Extract the (X, Y) coordinate from the center of the cell holding the provided text.  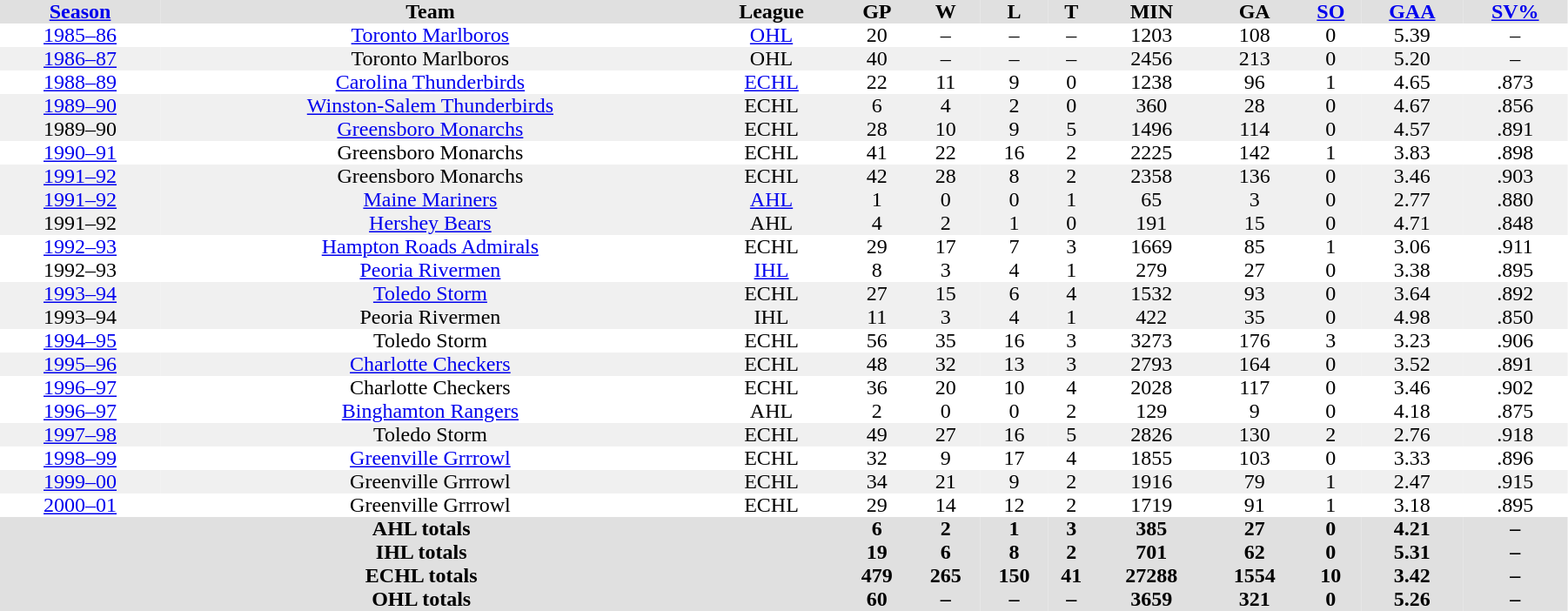
3.83 (1411, 153)
.850 (1515, 317)
4.67 (1411, 106)
1986–87 (80, 59)
117 (1255, 388)
1532 (1152, 294)
.903 (1515, 176)
1998–99 (80, 458)
19 (877, 552)
1203 (1152, 35)
GA (1255, 12)
1554 (1255, 576)
.918 (1515, 435)
14 (945, 505)
142 (1255, 153)
1995–96 (80, 364)
12 (1015, 505)
.911 (1515, 247)
2000–01 (80, 505)
3.42 (1411, 576)
1855 (1152, 458)
191 (1152, 223)
2.47 (1411, 482)
3.06 (1411, 247)
3.18 (1411, 505)
3273 (1152, 341)
49 (877, 435)
League (772, 12)
IHL totals (421, 552)
136 (1255, 176)
213 (1255, 59)
Carolina Thunderbirds (430, 82)
103 (1255, 458)
5.39 (1411, 35)
479 (877, 576)
2358 (1152, 176)
5.20 (1411, 59)
GAA (1411, 12)
85 (1255, 247)
.873 (1515, 82)
1994–95 (80, 341)
176 (1255, 341)
.892 (1515, 294)
48 (877, 364)
321 (1255, 599)
Team (430, 12)
3659 (1152, 599)
Binghamton Rangers (430, 411)
.915 (1515, 482)
79 (1255, 482)
.896 (1515, 458)
2826 (1152, 435)
2793 (1152, 364)
L (1015, 12)
.856 (1515, 106)
1999–00 (80, 482)
1985–86 (80, 35)
91 (1255, 505)
13 (1015, 364)
.848 (1515, 223)
36 (877, 388)
4.21 (1411, 529)
3.52 (1411, 364)
Season (80, 12)
1916 (1152, 482)
21 (945, 482)
164 (1255, 364)
ECHL totals (421, 576)
62 (1255, 552)
1988–89 (80, 82)
4.18 (1411, 411)
W (945, 12)
Hershey Bears (430, 223)
SV% (1515, 12)
93 (1255, 294)
701 (1152, 552)
265 (945, 576)
SO (1330, 12)
Maine Mariners (430, 200)
60 (877, 599)
40 (877, 59)
27288 (1152, 576)
422 (1152, 317)
130 (1255, 435)
Winston-Salem Thunderbirds (430, 106)
114 (1255, 129)
3.38 (1411, 270)
360 (1152, 106)
4.71 (1411, 223)
56 (877, 341)
2028 (1152, 388)
3.23 (1411, 341)
3.64 (1411, 294)
1238 (1152, 82)
OHL totals (421, 599)
279 (1152, 270)
1719 (1152, 505)
Hampton Roads Admirals (430, 247)
4.57 (1411, 129)
AHL totals (421, 529)
42 (877, 176)
1990–91 (80, 153)
2225 (1152, 153)
3.33 (1411, 458)
129 (1152, 411)
96 (1255, 82)
.898 (1515, 153)
.880 (1515, 200)
T (1072, 12)
5.26 (1411, 599)
MIN (1152, 12)
4.98 (1411, 317)
1997–98 (80, 435)
1496 (1152, 129)
.902 (1515, 388)
2.77 (1411, 200)
5.31 (1411, 552)
2456 (1152, 59)
2.76 (1411, 435)
34 (877, 482)
.906 (1515, 341)
108 (1255, 35)
1669 (1152, 247)
385 (1152, 529)
4.65 (1411, 82)
.875 (1515, 411)
150 (1015, 576)
GP (877, 12)
65 (1152, 200)
7 (1015, 247)
